Return the (X, Y) coordinate for the center point of the cell that contains the specified text.  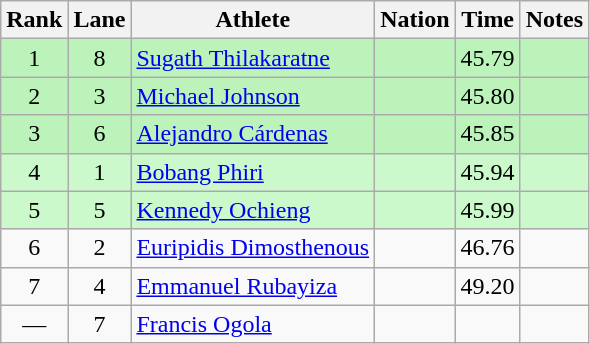
Notes (554, 20)
Nation (415, 20)
Kennedy Ochieng (253, 210)
45.99 (488, 210)
Euripidis Dimosthenous (253, 248)
Time (488, 20)
45.80 (488, 96)
Bobang Phiri (253, 172)
Alejandro Cárdenas (253, 134)
Francis Ogola (253, 324)
49.20 (488, 286)
Emmanuel Rubayiza (253, 286)
45.94 (488, 172)
Lane (100, 20)
8 (100, 58)
Athlete (253, 20)
45.79 (488, 58)
46.76 (488, 248)
Michael Johnson (253, 96)
Rank (34, 20)
Sugath Thilakaratne (253, 58)
45.85 (488, 134)
— (34, 324)
